Pinpoint the cell where the given text exists, returning its [x, y] midpoint coordinate. 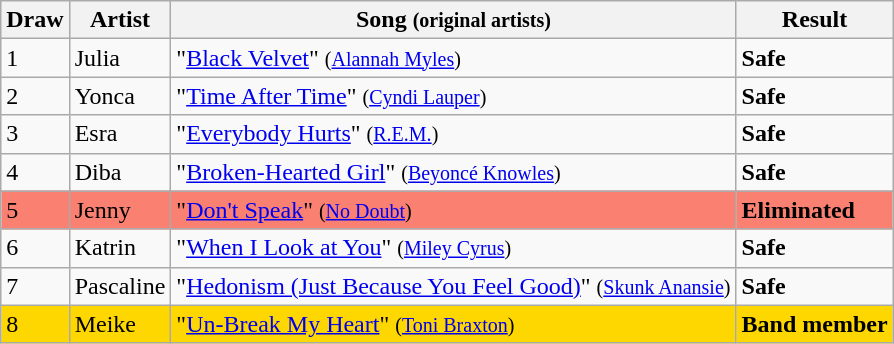
5 [35, 210]
Katrin [120, 248]
1 [35, 58]
Result [814, 20]
"Broken-Hearted Girl" (Beyoncé Knowles) [454, 172]
"Everybody Hurts" (R.E.M.) [454, 134]
Diba [120, 172]
3 [35, 134]
4 [35, 172]
"Black Velvet" (Alannah Myles) [454, 58]
"Hedonism (Just Because You Feel Good)" (Skunk Anansie) [454, 286]
2 [35, 96]
Song (original artists) [454, 20]
Artist [120, 20]
Julia [120, 58]
Pascaline [120, 286]
"Don't Speak" (No Doubt) [454, 210]
"Un-Break My Heart" (Toni Braxton) [454, 324]
Meike [120, 324]
"Time After Time" (Cyndi Lauper) [454, 96]
Draw [35, 20]
"When I Look at You" (Miley Cyrus) [454, 248]
6 [35, 248]
Eliminated [814, 210]
Esra [120, 134]
7 [35, 286]
Yonca [120, 96]
8 [35, 324]
Band member [814, 324]
Jenny [120, 210]
